Identify which cell holds the provided text, then report its (X, Y) central coordinate. 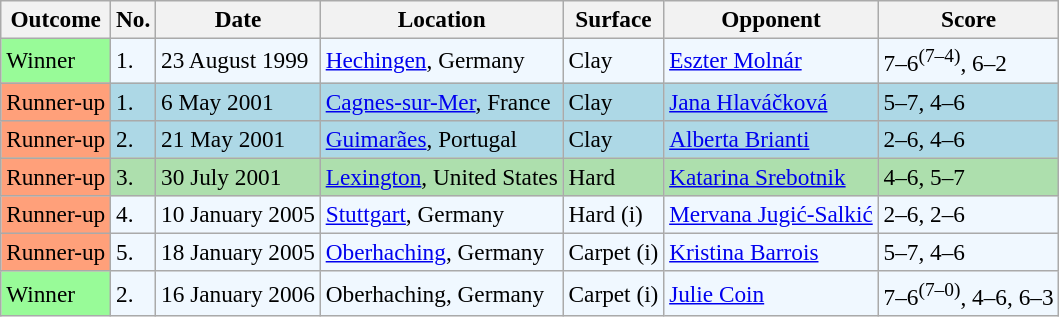
Hard (614, 177)
Katarina Srebotnik (771, 177)
Lexington, United States (442, 177)
21 May 2001 (238, 139)
Date (238, 19)
Kristina Barrois (771, 252)
7–6(7–0), 4–6, 6–3 (968, 293)
Alberta Brianti (771, 139)
Opponent (771, 19)
Guimarães, Portugal (442, 139)
18 January 2005 (238, 252)
30 July 2001 (238, 177)
2–6, 2–6 (968, 214)
Location (442, 19)
3. (134, 177)
4–6, 5–7 (968, 177)
Julie Coin (771, 293)
7–6(7–4), 6–2 (968, 60)
Surface (614, 19)
16 January 2006 (238, 293)
Score (968, 19)
Stuttgart, Germany (442, 214)
2–6, 4–6 (968, 139)
10 January 2005 (238, 214)
4. (134, 214)
6 May 2001 (238, 101)
23 August 1999 (238, 60)
Outcome (56, 19)
5. (134, 252)
Eszter Molnár (771, 60)
Hechingen, Germany (442, 60)
Jana Hlaváčková (771, 101)
No. (134, 19)
Cagnes-sur-Mer, France (442, 101)
Hard (i) (614, 214)
Mervana Jugić-Salkić (771, 214)
